Pinpoint the cell where the given text exists, returning its (X, Y) midpoint coordinate. 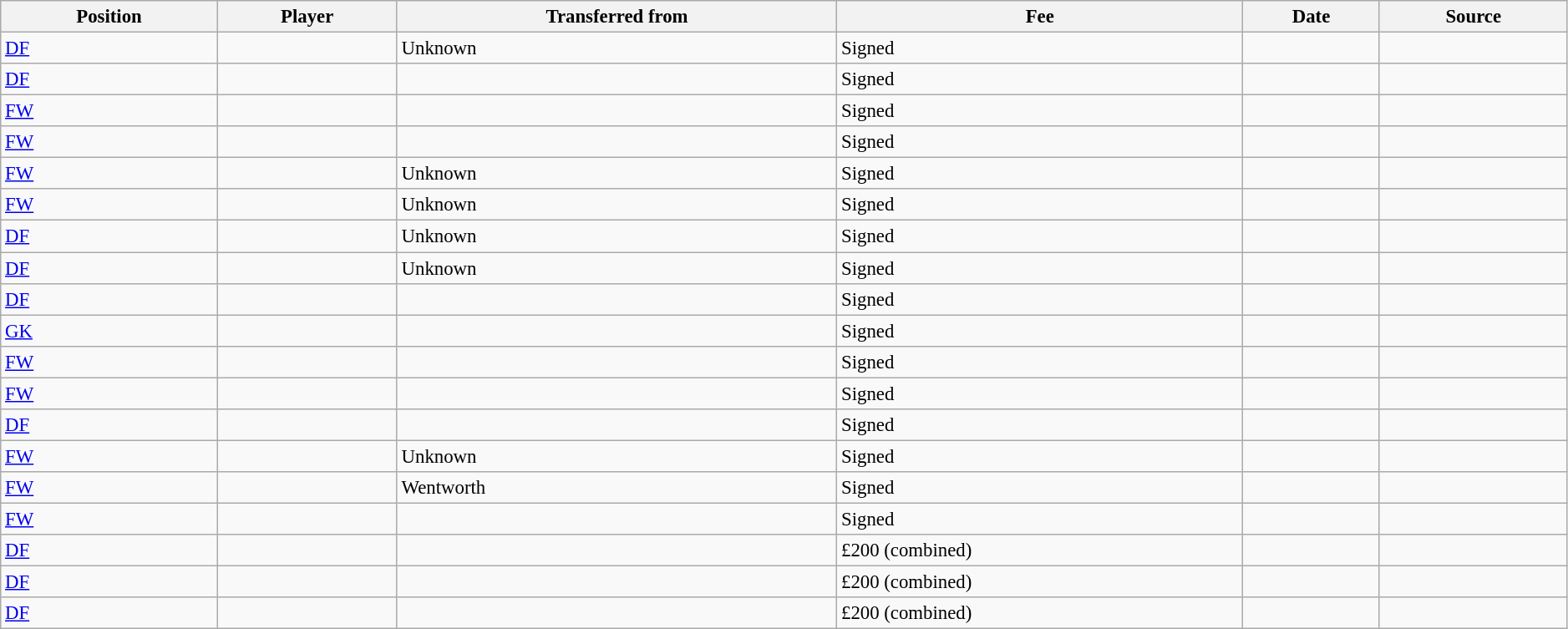
Source (1474, 17)
Player (307, 17)
Transferred from (617, 17)
Date (1312, 17)
GK (109, 331)
Position (109, 17)
Fee (1040, 17)
Wentworth (617, 488)
